Determine the (X, Y) coordinate at the center of the cell enclosing the given text.  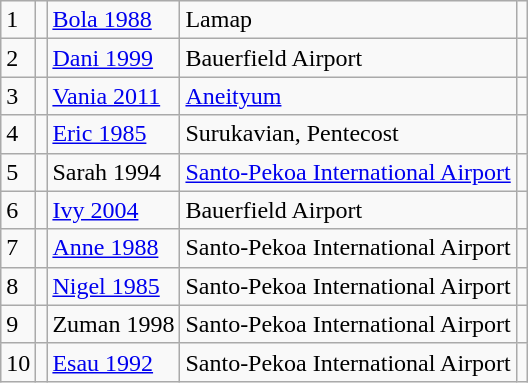
Sarah 1994 (114, 172)
Ivy 2004 (114, 210)
8 (18, 286)
3 (18, 96)
2 (18, 58)
5 (18, 172)
Nigel 1985 (114, 286)
10 (18, 362)
Aneityum (348, 96)
Dani 1999 (114, 58)
1 (18, 20)
Surukavian, Pentecost (348, 134)
Zuman 1998 (114, 324)
6 (18, 210)
7 (18, 248)
Anne 1988 (114, 248)
Esau 1992 (114, 362)
4 (18, 134)
Vania 2011 (114, 96)
9 (18, 324)
Lamap (348, 20)
Bola 1988 (114, 20)
Eric 1985 (114, 134)
